From the cell containing the given text, extract its center point as [x, y] coordinate. 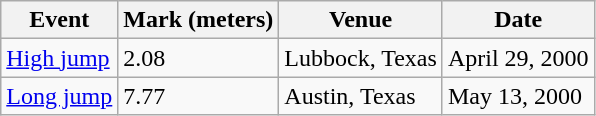
Long jump [60, 96]
May 13, 2000 [518, 96]
Mark (meters) [198, 20]
High jump [60, 58]
Austin, Texas [361, 96]
Date [518, 20]
Lubbock, Texas [361, 58]
7.77 [198, 96]
April 29, 2000 [518, 58]
Venue [361, 20]
2.08 [198, 58]
Event [60, 20]
